Return the [X, Y] coordinate for the center point of the cell that contains the specified text.  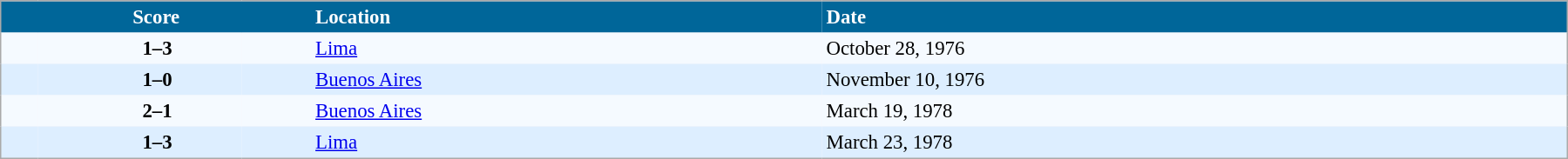
October 28, 1976 [1195, 49]
Date [1195, 17]
November 10, 1976 [1195, 80]
March 19, 1978 [1195, 111]
Score [155, 17]
March 23, 1978 [1195, 142]
Location [567, 17]
1–0 [157, 80]
2–1 [157, 111]
